Detect which cell encompasses the target text, then output its (X, Y) center coordinate. 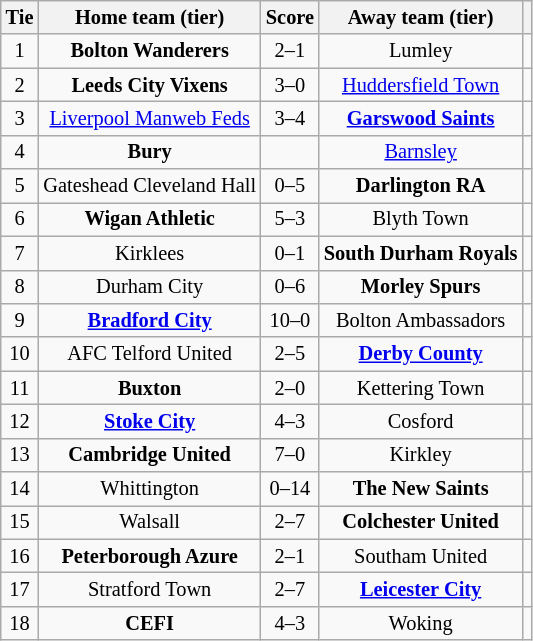
3 (20, 118)
12 (20, 421)
South Durham Royals (420, 253)
18 (20, 623)
Darlington RA (420, 186)
Lumley (420, 51)
Stoke City (150, 421)
Huddersfield Town (420, 85)
Derby County (420, 354)
AFC Telford United (150, 354)
7–0 (290, 455)
CEFI (150, 623)
13 (20, 455)
Barnsley (420, 152)
0–1 (290, 253)
2–5 (290, 354)
14 (20, 489)
Stratford Town (150, 589)
Home team (tier) (150, 17)
Away team (tier) (420, 17)
0–14 (290, 489)
Kettering Town (420, 388)
Cosford (420, 421)
5 (20, 186)
Garswood Saints (420, 118)
16 (20, 556)
10 (20, 354)
Durham City (150, 287)
0–5 (290, 186)
The New Saints (420, 489)
Kirklees (150, 253)
Peterborough Azure (150, 556)
2 (20, 85)
11 (20, 388)
Kirkley (420, 455)
Southam United (420, 556)
2–0 (290, 388)
Whittington (150, 489)
3–4 (290, 118)
7 (20, 253)
6 (20, 219)
Morley Spurs (420, 287)
Score (290, 17)
9 (20, 320)
Tie (20, 17)
0–6 (290, 287)
Bury (150, 152)
Bolton Ambassadors (420, 320)
5–3 (290, 219)
Liverpool Manweb Feds (150, 118)
Woking (420, 623)
Walsall (150, 522)
Buxton (150, 388)
17 (20, 589)
4 (20, 152)
15 (20, 522)
Cambridge United (150, 455)
10–0 (290, 320)
Leicester City (420, 589)
Leeds City Vixens (150, 85)
3–0 (290, 85)
Colchester United (420, 522)
1 (20, 51)
Wigan Athletic (150, 219)
8 (20, 287)
Gateshead Cleveland Hall (150, 186)
Bradford City (150, 320)
Blyth Town (420, 219)
Bolton Wanderers (150, 51)
